From the cell containing the given text, extract its center point as (X, Y) coordinate. 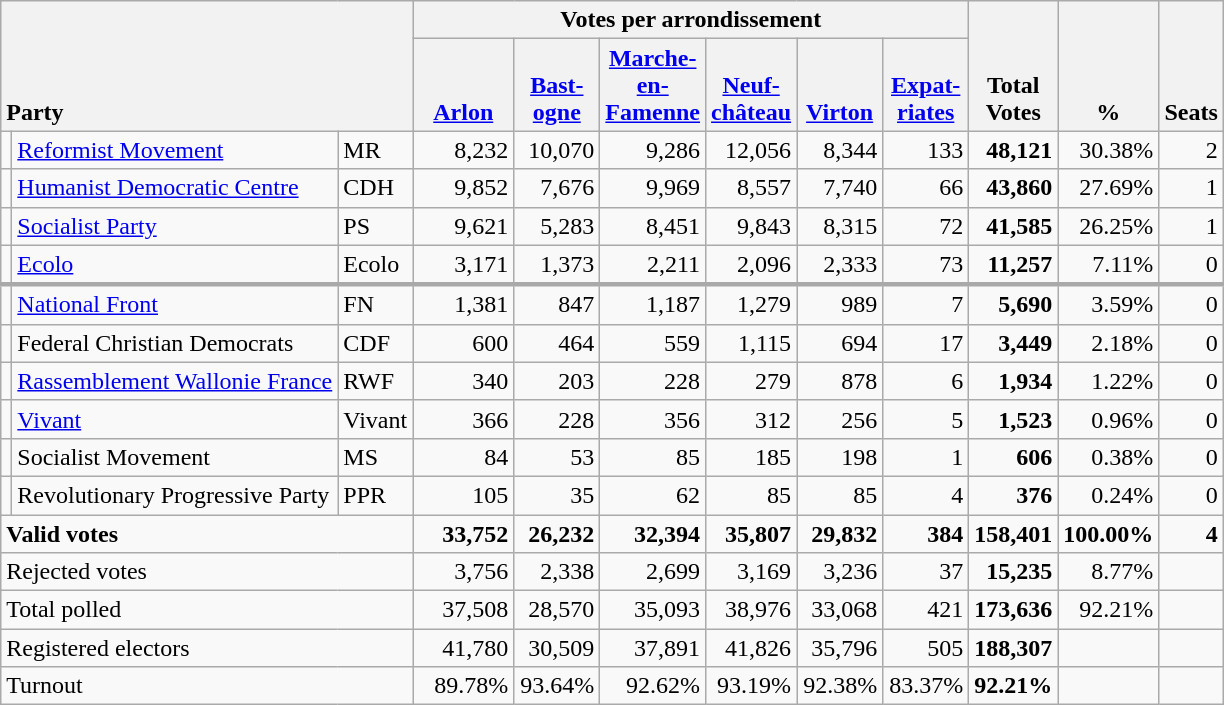
105 (464, 495)
9,852 (464, 188)
35,796 (840, 648)
17 (926, 343)
30.38% (1108, 150)
93.64% (557, 686)
30,509 (557, 648)
5 (926, 419)
1,523 (1014, 419)
384 (926, 533)
Valid votes (207, 533)
Expat- riates (926, 85)
Total polled (207, 610)
6 (926, 381)
173,636 (1014, 610)
8.77% (1108, 572)
CDH (376, 188)
Bast- ogne (557, 85)
33,068 (840, 610)
Total Votes (1014, 66)
3,449 (1014, 343)
3,169 (752, 572)
312 (752, 419)
2,096 (752, 265)
0.24% (1108, 495)
Party (207, 66)
7,740 (840, 188)
1,279 (752, 305)
Arlon (464, 85)
Socialist Movement (175, 457)
7.11% (1108, 265)
Reformist Movement (175, 150)
Registered electors (207, 648)
1,934 (1014, 381)
12,056 (752, 150)
MR (376, 150)
505 (926, 648)
185 (752, 457)
93.19% (752, 686)
7,676 (557, 188)
35 (557, 495)
Virton (840, 85)
694 (840, 343)
CDF (376, 343)
356 (653, 419)
9,286 (653, 150)
7 (926, 305)
Turnout (207, 686)
Votes per arrondissement (691, 20)
421 (926, 610)
2,699 (653, 572)
37 (926, 572)
73 (926, 265)
% (1108, 66)
256 (840, 419)
0.96% (1108, 419)
26.25% (1108, 226)
41,585 (1014, 226)
600 (464, 343)
3,236 (840, 572)
PS (376, 226)
3.59% (1108, 305)
15,235 (1014, 572)
2.18% (1108, 343)
Revolutionary Progressive Party (175, 495)
Federal Christian Democrats (175, 343)
10,070 (557, 150)
92.62% (653, 686)
84 (464, 457)
83.37% (926, 686)
2,338 (557, 572)
133 (926, 150)
28,570 (557, 610)
203 (557, 381)
878 (840, 381)
RWF (376, 381)
FN (376, 305)
26,232 (557, 533)
2,333 (840, 265)
1,373 (557, 265)
100.00% (1108, 533)
27.69% (1108, 188)
5,283 (557, 226)
1.22% (1108, 381)
35,093 (653, 610)
35,807 (752, 533)
9,621 (464, 226)
32,394 (653, 533)
MS (376, 457)
9,969 (653, 188)
9,843 (752, 226)
8,315 (840, 226)
41,826 (752, 648)
8,232 (464, 150)
559 (653, 343)
989 (840, 305)
3,756 (464, 572)
62 (653, 495)
66 (926, 188)
Rassemblement Wallonie France (175, 381)
29,832 (840, 533)
8,451 (653, 226)
3,171 (464, 265)
376 (1014, 495)
1,187 (653, 305)
464 (557, 343)
37,508 (464, 610)
33,752 (464, 533)
1,381 (464, 305)
48,121 (1014, 150)
279 (752, 381)
43,860 (1014, 188)
Neuf- château (752, 85)
National Front (175, 305)
847 (557, 305)
38,976 (752, 610)
606 (1014, 457)
89.78% (464, 686)
0.38% (1108, 457)
72 (926, 226)
37,891 (653, 648)
5,690 (1014, 305)
Humanist Democratic Centre (175, 188)
Rejected votes (207, 572)
198 (840, 457)
Socialist Party (175, 226)
PPR (376, 495)
2,211 (653, 265)
366 (464, 419)
340 (464, 381)
Marche- en- Famenne (653, 85)
158,401 (1014, 533)
92.38% (840, 686)
1,115 (752, 343)
188,307 (1014, 648)
41,780 (464, 648)
11,257 (1014, 265)
8,344 (840, 150)
Seats (1191, 66)
53 (557, 457)
2 (1191, 150)
8,557 (752, 188)
